Capture the cell that displays the provided text and extract its [x, y] central coordinate. 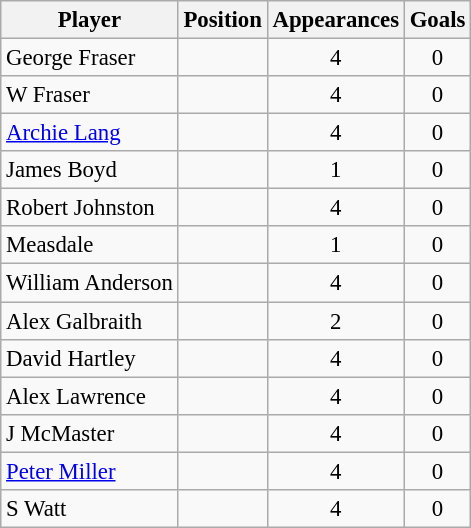
Archie Lang [90, 133]
Alex Lawrence [90, 396]
James Boyd [90, 170]
2 [336, 321]
J McMaster [90, 433]
Goals [437, 20]
Appearances [336, 20]
Robert Johnston [90, 208]
William Anderson [90, 283]
David Hartley [90, 358]
Peter Miller [90, 471]
George Fraser [90, 58]
Alex Galbraith [90, 321]
S Watt [90, 509]
Player [90, 20]
W Fraser [90, 95]
Measdale [90, 245]
Position [222, 20]
